Provide the [X, Y] coordinate of the cell's center where the given text is located.  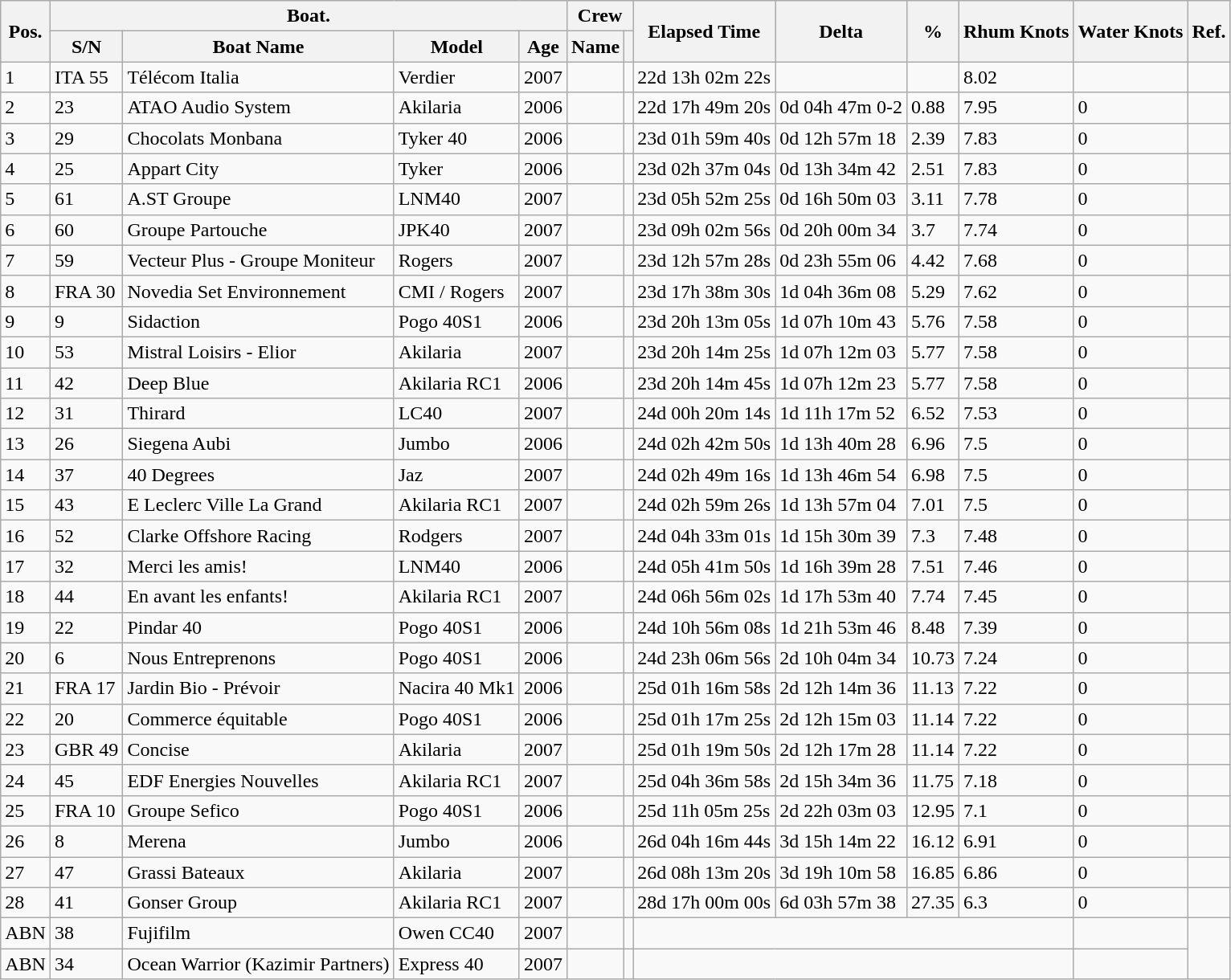
23d 01h 59m 40s [704, 138]
1d 07h 12m 03 [841, 352]
45 [86, 780]
16.85 [932, 872]
1d 04h 36m 08 [841, 291]
En avant les enfants! [259, 597]
7.62 [1016, 291]
15 [26, 505]
Crew [600, 16]
3d 19h 10m 58 [841, 872]
25d 01h 16m 58s [704, 688]
1d 13h 57m 04 [841, 505]
7.51 [932, 566]
47 [86, 872]
26d 08h 13m 20s [704, 872]
14 [26, 475]
42 [86, 383]
24 [26, 780]
Gonser Group [259, 903]
21 [26, 688]
FRA 30 [86, 291]
24d 04h 33m 01s [704, 536]
3d 15h 14m 22 [841, 841]
3 [26, 138]
13 [26, 444]
Nous Entreprenons [259, 658]
40 Degrees [259, 475]
12 [26, 414]
7 [26, 260]
7.39 [1016, 627]
Concise [259, 749]
23d 12h 57m 28s [704, 260]
11 [26, 383]
4 [26, 169]
1d 13h 40m 28 [841, 444]
8.48 [932, 627]
E Leclerc Ville La Grand [259, 505]
S/N [86, 47]
Télécom Italia [259, 77]
5.76 [932, 321]
24d 10h 56m 08s [704, 627]
0d 20h 00m 34 [841, 230]
Tyker [456, 169]
25d 01h 19m 50s [704, 749]
FRA 17 [86, 688]
Thirard [259, 414]
0d 12h 57m 18 [841, 138]
10.73 [932, 658]
Nacira 40 Mk1 [456, 688]
Rodgers [456, 536]
7.24 [1016, 658]
2d 12h 15m 03 [841, 719]
Model [456, 47]
7.18 [1016, 780]
7.48 [1016, 536]
11.13 [932, 688]
2d 12h 17m 28 [841, 749]
23d 20h 14m 25s [704, 352]
3.11 [932, 199]
2d 15h 34m 36 [841, 780]
Owen CC40 [456, 933]
1d 13h 46m 54 [841, 475]
Vecteur Plus - Groupe Moniteur [259, 260]
Rhum Knots [1016, 31]
Ref. [1209, 31]
44 [86, 597]
7.3 [932, 536]
Grassi Bateaux [259, 872]
25d 01h 17m 25s [704, 719]
52 [86, 536]
37 [86, 475]
5 [26, 199]
23d 17h 38m 30s [704, 291]
18 [26, 597]
24d 23h 06m 56s [704, 658]
Novedia Set Environnement [259, 291]
2.51 [932, 169]
Mistral Loisirs - Elior [259, 352]
Appart City [259, 169]
5.29 [932, 291]
CMI / Rogers [456, 291]
43 [86, 505]
59 [86, 260]
12.95 [932, 811]
LC40 [456, 414]
7.95 [1016, 108]
6.96 [932, 444]
1d 17h 53m 40 [841, 597]
1 [26, 77]
7.78 [1016, 199]
6.86 [1016, 872]
Boat. [309, 16]
25d 11h 05m 25s [704, 811]
27.35 [932, 903]
16.12 [932, 841]
1d 21h 53m 46 [841, 627]
3.7 [932, 230]
24d 00h 20m 14s [704, 414]
Verdier [456, 77]
11.75 [932, 780]
6.98 [932, 475]
0.88 [932, 108]
Commerce équitable [259, 719]
28 [26, 903]
24d 06h 56m 02s [704, 597]
32 [86, 566]
Sidaction [259, 321]
1d 16h 39m 28 [841, 566]
FRA 10 [86, 811]
24d 02h 42m 50s [704, 444]
28d 17h 00m 00s [704, 903]
Tyker 40 [456, 138]
Pindar 40 [259, 627]
61 [86, 199]
GBR 49 [86, 749]
41 [86, 903]
60 [86, 230]
0d 16h 50m 03 [841, 199]
Delta [841, 31]
6d 03h 57m 38 [841, 903]
0d 13h 34m 42 [841, 169]
Clarke Offshore Racing [259, 536]
7.46 [1016, 566]
31 [86, 414]
2d 22h 03m 03 [841, 811]
Siegena Aubi [259, 444]
7.45 [1016, 597]
19 [26, 627]
Boat Name [259, 47]
6.3 [1016, 903]
24d 02h 49m 16s [704, 475]
Water Knots [1131, 31]
22d 17h 49m 20s [704, 108]
Chocolats Monbana [259, 138]
Pos. [26, 31]
2 [26, 108]
34 [86, 964]
6.91 [1016, 841]
Fujifilm [259, 933]
7.68 [1016, 260]
29 [86, 138]
7.01 [932, 505]
Groupe Partouche [259, 230]
23d 05h 52m 25s [704, 199]
23d 09h 02m 56s [704, 230]
A.ST Groupe [259, 199]
JPK40 [456, 230]
16 [26, 536]
Deep Blue [259, 383]
23d 20h 13m 05s [704, 321]
26d 04h 16m 44s [704, 841]
7.53 [1016, 414]
25d 04h 36m 58s [704, 780]
27 [26, 872]
2d 12h 14m 36 [841, 688]
Name [596, 47]
4.42 [932, 260]
1d 07h 12m 23 [841, 383]
38 [86, 933]
1d 07h 10m 43 [841, 321]
Merena [259, 841]
2.39 [932, 138]
ATAO Audio System [259, 108]
% [932, 31]
7.1 [1016, 811]
Express 40 [456, 964]
0d 04h 47m 0-2 [841, 108]
1d 11h 17m 52 [841, 414]
8.02 [1016, 77]
17 [26, 566]
Groupe Sefico [259, 811]
1d 15h 30m 39 [841, 536]
24d 02h 59m 26s [704, 505]
ITA 55 [86, 77]
Elapsed Time [704, 31]
24d 05h 41m 50s [704, 566]
23d 02h 37m 04s [704, 169]
Age [543, 47]
Jardin Bio - Prévoir [259, 688]
53 [86, 352]
EDF Energies Nouvelles [259, 780]
Merci les amis! [259, 566]
Ocean Warrior (Kazimir Partners) [259, 964]
22d 13h 02m 22s [704, 77]
6.52 [932, 414]
10 [26, 352]
Jaz [456, 475]
2d 10h 04m 34 [841, 658]
Rogers [456, 260]
23d 20h 14m 45s [704, 383]
0d 23h 55m 06 [841, 260]
